For the text-containing cell, return its midpoint in (X, Y) coordinate format. 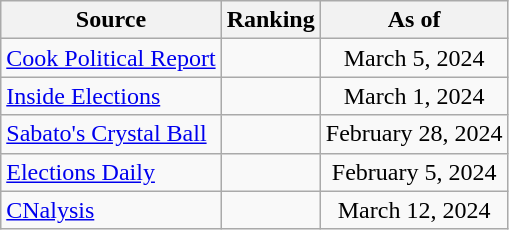
March 1, 2024 (414, 96)
As of (414, 20)
Elections Daily (111, 172)
March 5, 2024 (414, 58)
February 5, 2024 (414, 172)
Sabato's Crystal Ball (111, 134)
February 28, 2024 (414, 134)
Source (111, 20)
March 12, 2024 (414, 210)
CNalysis (111, 210)
Inside Elections (111, 96)
Ranking (270, 20)
Cook Political Report (111, 58)
